Return the [x, y] coordinate for the center point of the cell that contains the specified text.  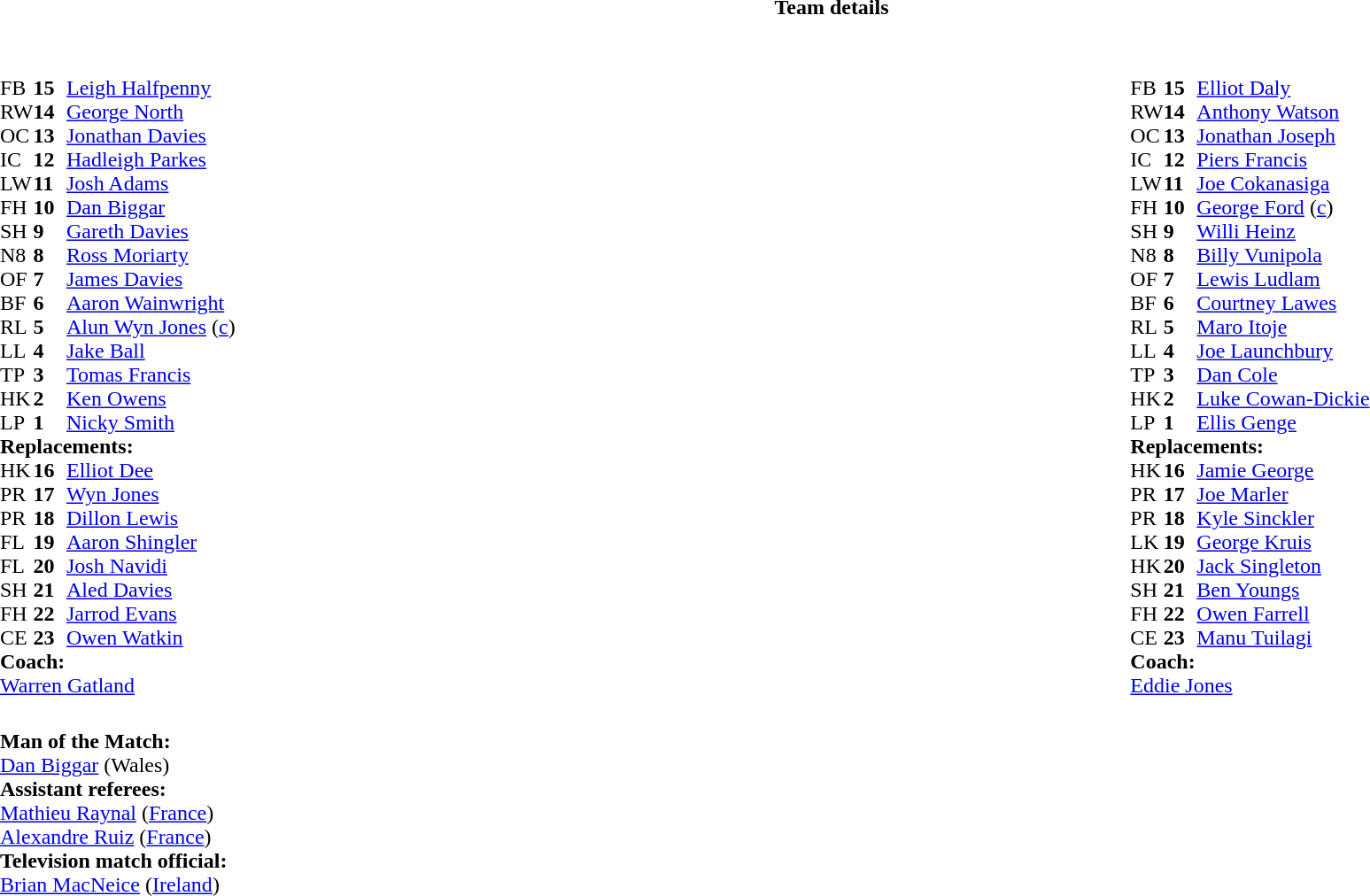
Josh Navidi [151, 567]
Jonathan Davies [151, 136]
George Ford (c) [1282, 207]
LK [1147, 542]
Lewis Ludlam [1282, 280]
Aaron Wainwright [151, 303]
Hadleigh Parkes [151, 159]
Elliot Dee [151, 471]
Dan Cole [1282, 375]
Ellis Genge [1282, 423]
Joe Marler [1282, 494]
Dan Biggar [151, 207]
Joe Launchbury [1282, 351]
Tomas Francis [151, 375]
Jarrod Evans [151, 614]
Wyn Jones [151, 494]
Courtney Lawes [1282, 303]
Aaron Shingler [151, 542]
Manu Tuilagi [1282, 637]
Luke Cowan-Dickie [1282, 398]
Aled Davies [151, 590]
Owen Watkin [151, 637]
Dillon Lewis [151, 519]
Alun Wyn Jones (c) [151, 328]
Maro Itoje [1282, 328]
Jake Ball [151, 351]
Nicky Smith [151, 423]
Warren Gatland [118, 685]
Joe Cokanasiga [1282, 184]
Anthony Watson [1282, 112]
Ken Owens [151, 398]
George Kruis [1282, 542]
Owen Farrell [1282, 614]
James Davies [151, 280]
Josh Adams [151, 184]
Jack Singleton [1282, 567]
George North [151, 112]
Jonathan Joseph [1282, 136]
Ross Moriarty [151, 255]
Eddie Jones [1250, 685]
Leigh Halfpenny [151, 89]
Elliot Daly [1282, 89]
Billy Vunipola [1282, 255]
Willi Heinz [1282, 232]
Piers Francis [1282, 159]
Jamie George [1282, 471]
Kyle Sinckler [1282, 519]
Ben Youngs [1282, 590]
Gareth Davies [151, 232]
